Extract the (x, y) coordinate from the center of the cell holding the provided text.  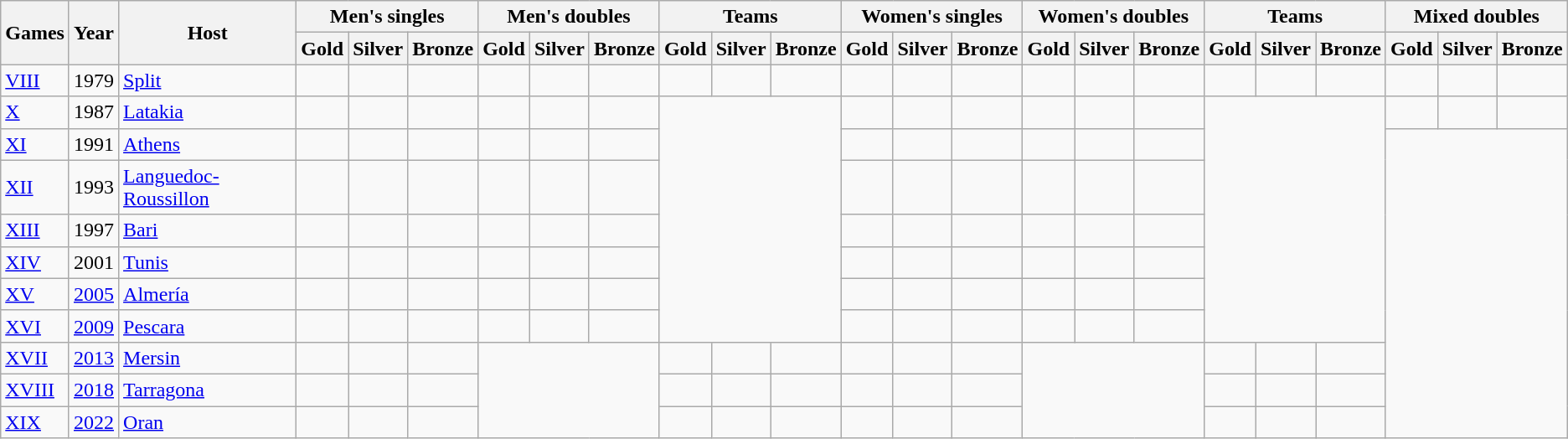
XIII (35, 230)
2009 (94, 326)
VIII (35, 80)
Bari (208, 230)
XVII (35, 358)
Tunis (208, 262)
Tarragona (208, 390)
Men's singles (387, 17)
2013 (94, 358)
1991 (94, 144)
X (35, 112)
Women's doubles (1114, 17)
Pescara (208, 326)
1993 (94, 188)
XV (35, 294)
Split (208, 80)
2005 (94, 294)
Oran (208, 421)
Host (208, 33)
2022 (94, 421)
XI (35, 144)
Games (35, 33)
XII (35, 188)
XIV (35, 262)
Women's singles (931, 17)
Almería (208, 294)
Languedoc-Roussillon (208, 188)
XVI (35, 326)
Latakia (208, 112)
Mersin (208, 358)
Mixed doubles (1476, 17)
XVIII (35, 390)
2001 (94, 262)
1987 (94, 112)
1997 (94, 230)
Men's doubles (570, 17)
Athens (208, 144)
Year (94, 33)
XIX (35, 421)
2018 (94, 390)
1979 (94, 80)
